Pinpoint the cell where the given text exists, returning its [X, Y] midpoint coordinate. 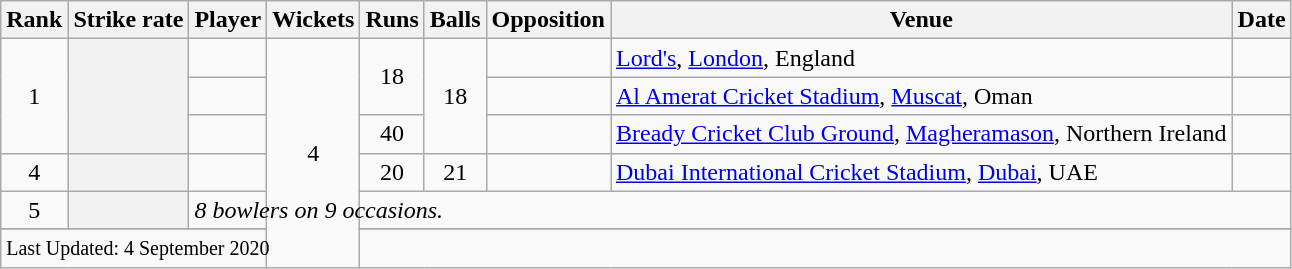
Runs [392, 20]
Balls [455, 20]
Bready Cricket Club Ground, Magheramason, Northern Ireland [921, 134]
Opposition [548, 20]
Dubai International Cricket Stadium, Dubai, UAE [921, 172]
21 [455, 172]
Strike rate [128, 20]
Player [228, 20]
Date [1262, 20]
Lord's, London, England [921, 58]
20 [392, 172]
8 bowlers on 9 occasions. [740, 210]
1 [34, 96]
Venue [921, 20]
Wickets [314, 20]
Last Updated: 4 September 2020 [646, 248]
Al Amerat Cricket Stadium, Muscat, Oman [921, 96]
40 [392, 134]
Rank [34, 20]
5 [34, 210]
